Output the [x, y] coordinate of the center of the cell containing the given text.  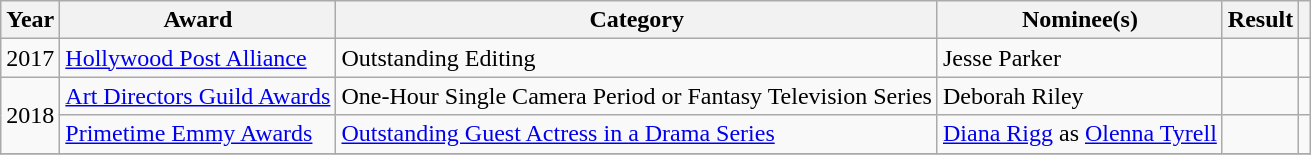
Award [198, 20]
2017 [30, 58]
Outstanding Guest Actress in a Drama Series [637, 134]
Year [30, 20]
Nominee(s) [1080, 20]
Primetime Emmy Awards [198, 134]
Deborah Riley [1080, 96]
Diana Rigg as Olenna Tyrell [1080, 134]
Art Directors Guild Awards [198, 96]
One-Hour Single Camera Period or Fantasy Television Series [637, 96]
Category [637, 20]
Result [1260, 20]
2018 [30, 115]
Outstanding Editing [637, 58]
Hollywood Post Alliance [198, 58]
Jesse Parker [1080, 58]
